Capture the cell that displays the provided text and extract its (x, y) central coordinate. 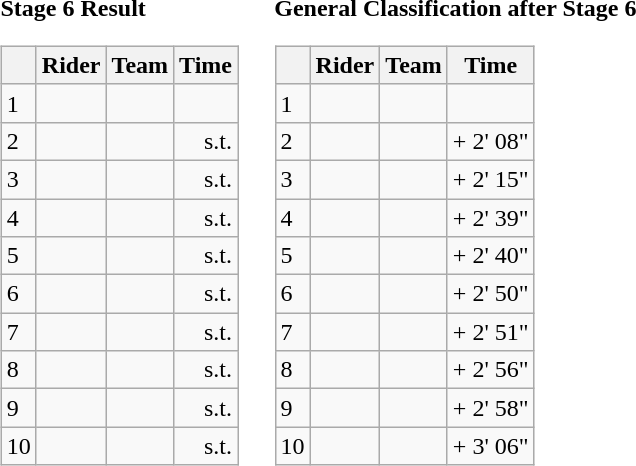
+ 3' 06" (490, 446)
+ 2' 08" (490, 141)
+ 2' 51" (490, 332)
+ 2' 15" (490, 179)
+ 2' 50" (490, 294)
+ 2' 40" (490, 256)
+ 2' 39" (490, 217)
+ 2' 58" (490, 408)
+ 2' 56" (490, 370)
